Identify which cell holds the provided text, then report its [x, y] central coordinate. 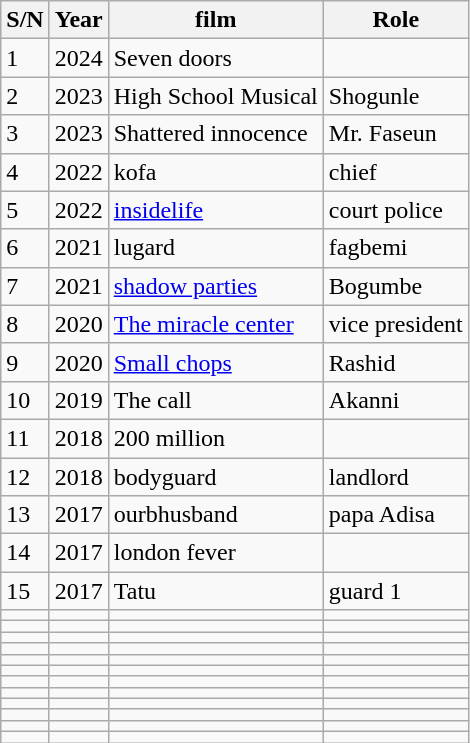
4 [25, 172]
film [216, 20]
Akanni [396, 400]
kofa [216, 172]
2 [25, 96]
vice president [396, 324]
bodyguard [216, 477]
High School Musical [216, 96]
Tatu [216, 591]
13 [25, 515]
6 [25, 248]
london fever [216, 553]
14 [25, 553]
15 [25, 591]
The call [216, 400]
2019 [78, 400]
Role [396, 20]
8 [25, 324]
Shogunle [396, 96]
10 [25, 400]
Year [78, 20]
fagbemi [396, 248]
Mr. Faseun [396, 134]
12 [25, 477]
1 [25, 58]
200 million [216, 438]
ourbhusband [216, 515]
Bogumbe [396, 286]
Shattered innocence [216, 134]
11 [25, 438]
Rashid [396, 362]
S/N [25, 20]
lugard [216, 248]
insidelife [216, 210]
5 [25, 210]
court police [396, 210]
Seven doors [216, 58]
Small chops [216, 362]
chief [396, 172]
9 [25, 362]
2024 [78, 58]
7 [25, 286]
3 [25, 134]
shadow parties [216, 286]
landlord [396, 477]
guard 1 [396, 591]
papa Adisa [396, 515]
The miracle center [216, 324]
